Locate the cell with the specified text and output its [x, y] center coordinate. 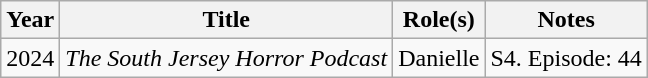
Notes [566, 20]
S4. Episode: 44 [566, 58]
Role(s) [439, 20]
Year [30, 20]
The South Jersey Horror Podcast [226, 58]
Danielle [439, 58]
Title [226, 20]
2024 [30, 58]
